Search for the cell housing the specified text and yield its (X, Y) center coordinate. 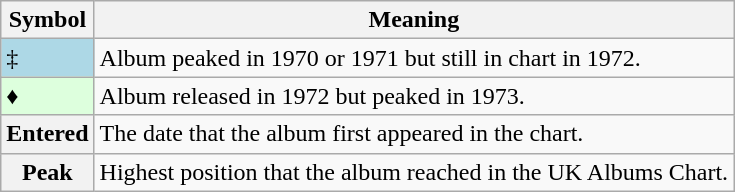
Entered (48, 134)
♦ (48, 96)
Peak (48, 172)
Meaning (414, 20)
The date that the album first appeared in the chart. (414, 134)
Symbol (48, 20)
Highest position that the album reached in the UK Albums Chart. (414, 172)
Album released in 1972 but peaked in 1973. (414, 96)
Album peaked in 1970 or 1971 but still in chart in 1972. (414, 58)
‡ (48, 58)
